Locate the cell with the specified text and output its (x, y) center coordinate. 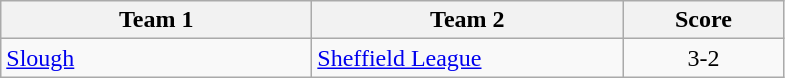
Team 2 (468, 20)
Slough (156, 58)
Team 1 (156, 20)
3-2 (704, 58)
Sheffield League (468, 58)
Score (704, 20)
